Extract the (X, Y) coordinate from the center of the cell holding the provided text.  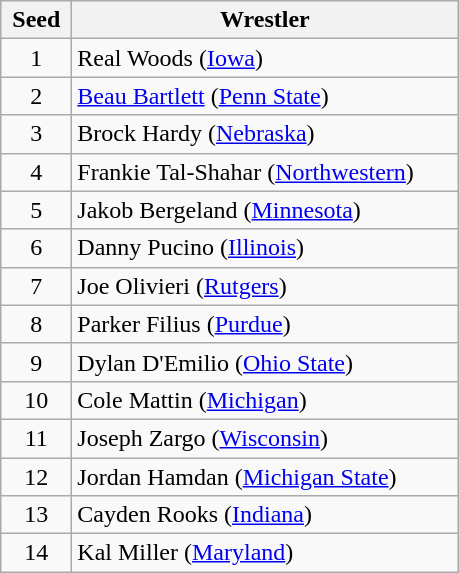
Cole Mattin (Michigan) (265, 400)
Joe Olivieri (Rutgers) (265, 286)
Joseph Zargo (Wisconsin) (265, 438)
1 (36, 58)
Parker Filius (Purdue) (265, 324)
Seed (36, 20)
Danny Pucino (Illinois) (265, 248)
12 (36, 477)
Dylan D'Emilio (Ohio State) (265, 362)
Real Woods (Iowa) (265, 58)
6 (36, 248)
Wrestler (265, 20)
4 (36, 172)
11 (36, 438)
10 (36, 400)
Kal Miller (Maryland) (265, 553)
13 (36, 515)
Cayden Rooks (Indiana) (265, 515)
Brock Hardy (Nebraska) (265, 134)
Frankie Tal-Shahar (Northwestern) (265, 172)
8 (36, 324)
14 (36, 553)
Jordan Hamdan (Michigan State) (265, 477)
3 (36, 134)
Jakob Bergeland (Minnesota) (265, 210)
5 (36, 210)
9 (36, 362)
2 (36, 96)
7 (36, 286)
Beau Bartlett (Penn State) (265, 96)
